Extract the [X, Y] coordinate from the center of the cell holding the provided text.  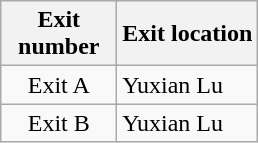
Exit location [188, 34]
Exit B [59, 123]
Exit A [59, 85]
Exit number [59, 34]
